Scan for the cell matching the given text and deliver its [x, y] coordinate at center. 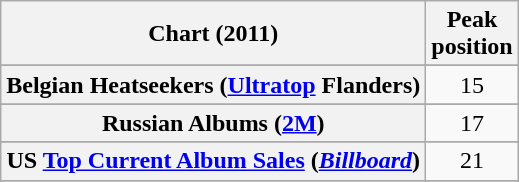
17 [472, 123]
Belgian Heatseekers (Ultratop Flanders) [214, 85]
Peakposition [472, 34]
15 [472, 85]
Russian Albums (2M) [214, 123]
US Top Current Album Sales (Billboard) [214, 161]
21 [472, 161]
Chart (2011) [214, 34]
